Locate the cell with the specified text and output its (x, y) center coordinate. 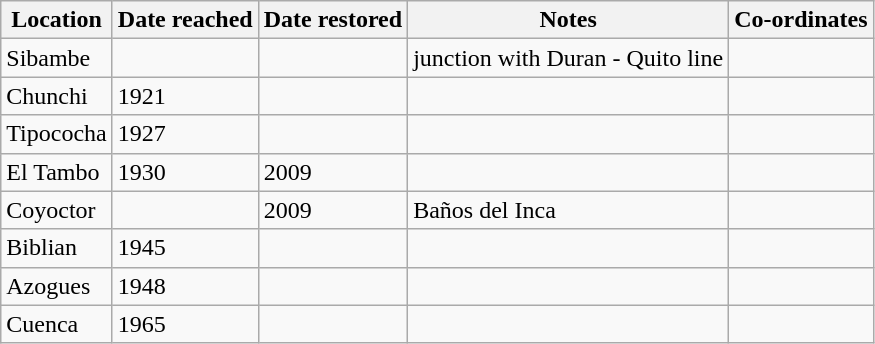
1948 (185, 286)
Biblian (57, 248)
Baños del Inca (568, 210)
Tipococha (57, 134)
Sibambe (57, 58)
1927 (185, 134)
Azogues (57, 286)
El Tambo (57, 172)
Cuenca (57, 324)
Coyoctor (57, 210)
junction with Duran - Quito line (568, 58)
Notes (568, 20)
Chunchi (57, 96)
Date restored (332, 20)
1965 (185, 324)
1945 (185, 248)
Date reached (185, 20)
1921 (185, 96)
Co-ordinates (801, 20)
Location (57, 20)
1930 (185, 172)
